Pinpoint the cell where the given text exists, returning its [x, y] midpoint coordinate. 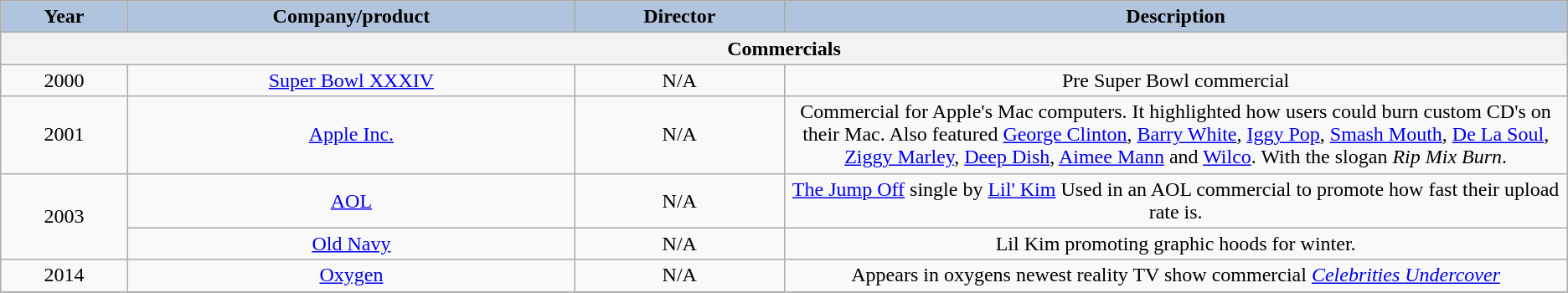
2003 [64, 216]
Pre Super Bowl commercial [1176, 80]
2000 [64, 80]
2001 [64, 135]
AOL [351, 201]
Year [64, 17]
Super Bowl XXXIV [351, 80]
Director [680, 17]
Commercials [784, 49]
Appears in oxygens newest reality TV show commercial Celebrities Undercover [1176, 275]
Lil Kim promoting graphic hoods for winter. [1176, 244]
Company/product [351, 17]
Apple Inc. [351, 135]
Oxygen [351, 275]
2014 [64, 275]
Old Navy [351, 244]
The Jump Off single by Lil' Kim Used in an AOL commercial to promote how fast their upload rate is. [1176, 201]
Description [1176, 17]
